Detect which cell encompasses the target text, then output its (x, y) center coordinate. 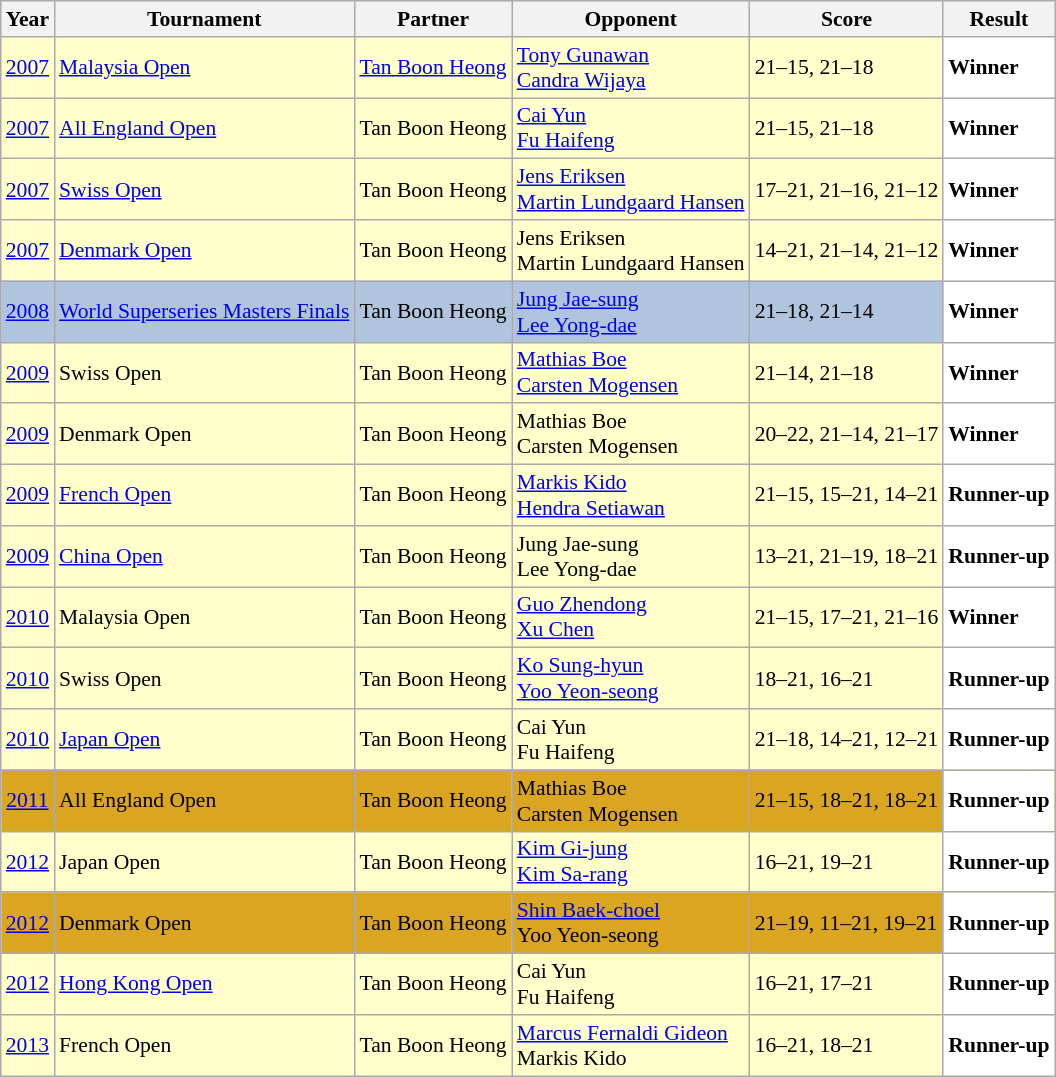
Score (847, 19)
2008 (28, 312)
Guo Zhendong Xu Chen (631, 618)
Year (28, 19)
13–21, 21–19, 18–21 (847, 556)
Markis Kido Hendra Setiawan (631, 496)
Partner (432, 19)
Tony Gunawan Candra Wijaya (631, 68)
Shin Baek-choel Yoo Yeon-seong (631, 924)
World Superseries Masters Finals (204, 312)
Marcus Fernaldi Gideon Markis Kido (631, 1046)
China Open (204, 556)
Tournament (204, 19)
2011 (28, 800)
21–18, 14–21, 12–21 (847, 740)
21–15, 17–21, 21–16 (847, 618)
Hong Kong Open (204, 984)
Kim Gi-jung Kim Sa-rang (631, 862)
18–21, 16–21 (847, 678)
16–21, 19–21 (847, 862)
21–19, 11–21, 19–21 (847, 924)
2013 (28, 1046)
14–21, 21–14, 21–12 (847, 250)
16–21, 17–21 (847, 984)
16–21, 18–21 (847, 1046)
20–22, 21–14, 21–17 (847, 434)
21–18, 21–14 (847, 312)
21–15, 15–21, 14–21 (847, 496)
Opponent (631, 19)
Ko Sung-hyun Yoo Yeon-seong (631, 678)
Result (998, 19)
21–14, 21–18 (847, 372)
17–21, 21–16, 21–12 (847, 190)
21–15, 18–21, 18–21 (847, 800)
